For the text-containing cell, return its midpoint in (x, y) coordinate format. 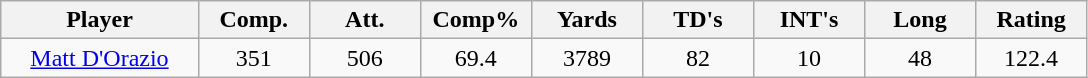
3789 (586, 58)
48 (920, 58)
69.4 (476, 58)
351 (254, 58)
506 (364, 58)
82 (698, 58)
Rating (1032, 20)
Player (100, 20)
Comp. (254, 20)
Matt D'Orazio (100, 58)
122.4 (1032, 58)
Comp% (476, 20)
Yards (586, 20)
10 (808, 58)
Att. (364, 20)
TD's (698, 20)
Long (920, 20)
INT's (808, 20)
